From the cell containing the given text, extract its center point as (X, Y) coordinate. 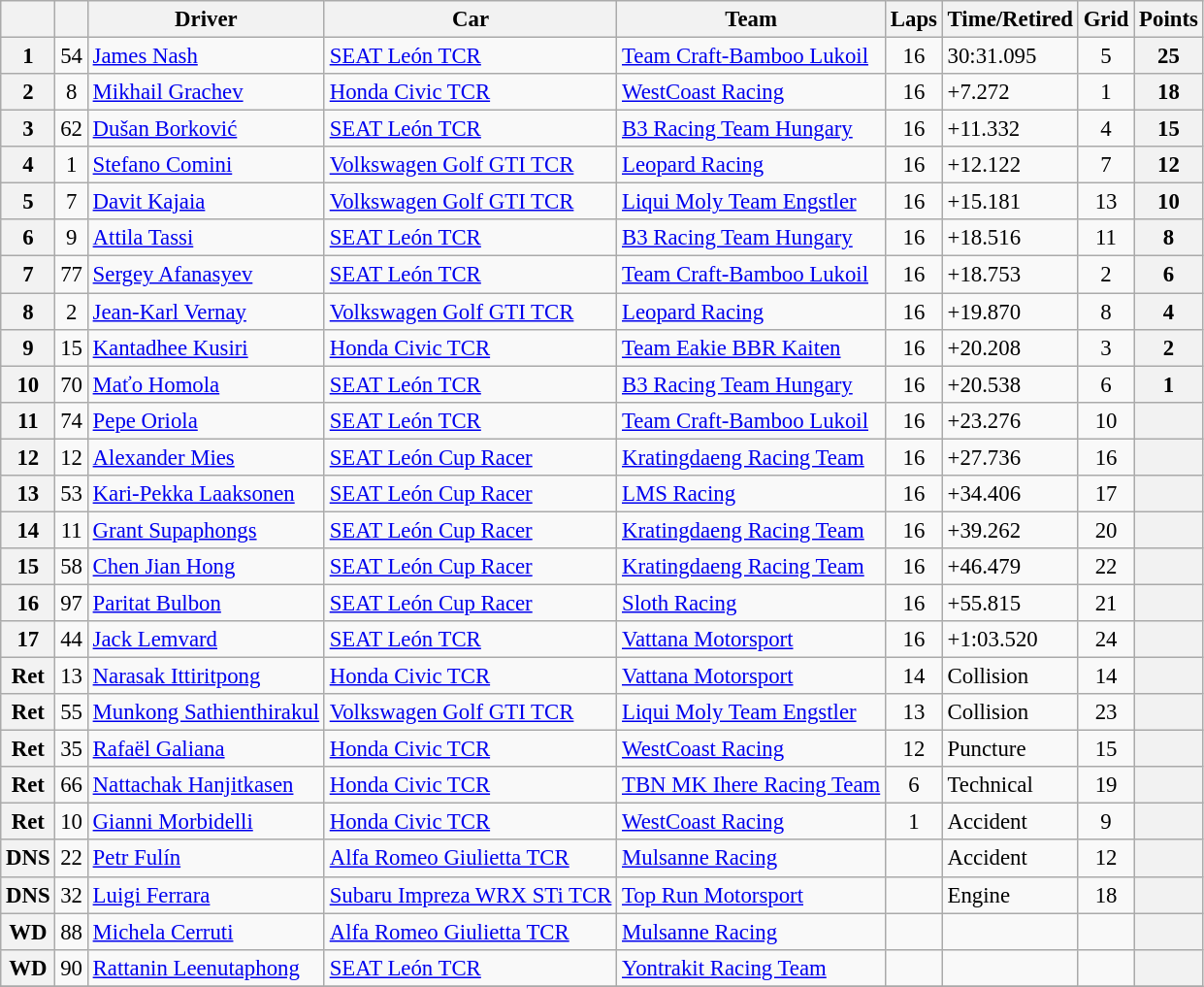
+39.262 (1010, 530)
+1:03.520 (1010, 640)
+18.753 (1010, 275)
Rattanin Leenutaphong (206, 968)
Grid (1106, 19)
62 (72, 129)
Nattachak Hanjitkasen (206, 785)
23 (1106, 712)
Mikhail Grachev (206, 92)
Stefano Comini (206, 165)
+20.208 (1010, 347)
Yontrakit Racing Team (751, 968)
35 (72, 749)
Sergey Afanasyev (206, 275)
Top Run Motorsport (751, 895)
Attila Tassi (206, 238)
54 (72, 56)
90 (72, 968)
24 (1106, 640)
+11.332 (1010, 129)
30:31.095 (1010, 56)
+15.181 (1010, 202)
25 (1168, 56)
Munkong Sathienthirakul (206, 712)
66 (72, 785)
+46.479 (1010, 567)
Jack Lemvard (206, 640)
Luigi Ferrara (206, 895)
Maťo Homola (206, 384)
97 (72, 603)
Narasak Ittiritpong (206, 676)
Team (751, 19)
Laps (914, 19)
+55.815 (1010, 603)
Dušan Borković (206, 129)
21 (1106, 603)
Gianni Morbidelli (206, 822)
58 (72, 567)
Davit Kajaia (206, 202)
+20.538 (1010, 384)
55 (72, 712)
77 (72, 275)
70 (72, 384)
Chen Jian Hong (206, 567)
Jean-Karl Vernay (206, 312)
Sloth Racing (751, 603)
Driver (206, 19)
Paritat Bulbon (206, 603)
44 (72, 640)
Engine (1010, 895)
+19.870 (1010, 312)
Team Eakie BBR Kaiten (751, 347)
Car (470, 19)
TBN MK Ihere Racing Team (751, 785)
+7.272 (1010, 92)
+27.736 (1010, 457)
53 (72, 494)
Rafaël Galiana (206, 749)
Time/Retired (1010, 19)
19 (1106, 785)
James Nash (206, 56)
+12.122 (1010, 165)
Michela Cerruti (206, 932)
+18.516 (1010, 238)
LMS Racing (751, 494)
Alexander Mies (206, 457)
88 (72, 932)
Points (1168, 19)
Subaru Impreza WRX STi TCR (470, 895)
+34.406 (1010, 494)
32 (72, 895)
+23.276 (1010, 420)
Kari-Pekka Laaksonen (206, 494)
Kantadhee Kusiri (206, 347)
Petr Fulín (206, 859)
Grant Supaphongs (206, 530)
Puncture (1010, 749)
74 (72, 420)
20 (1106, 530)
Pepe Oriola (206, 420)
Technical (1010, 785)
